Determine the [x, y] coordinate at the center of the cell enclosing the given text.  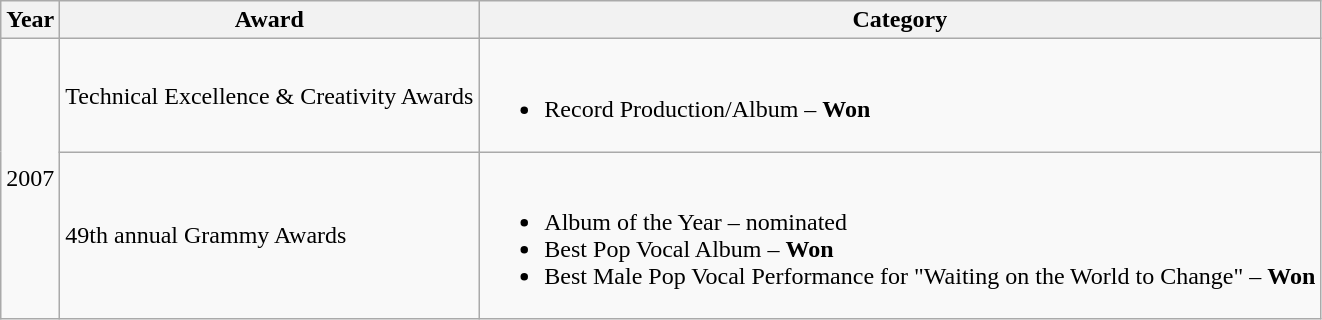
Album of the Year – nominatedBest Pop Vocal Album – WonBest Male Pop Vocal Performance for "Waiting on the World to Change" – Won [900, 236]
Award [270, 20]
2007 [30, 179]
Record Production/Album – Won [900, 96]
Category [900, 20]
Technical Excellence & Creativity Awards [270, 96]
Year [30, 20]
49th annual Grammy Awards [270, 236]
